Capture the cell that displays the provided text and extract its [X, Y] central coordinate. 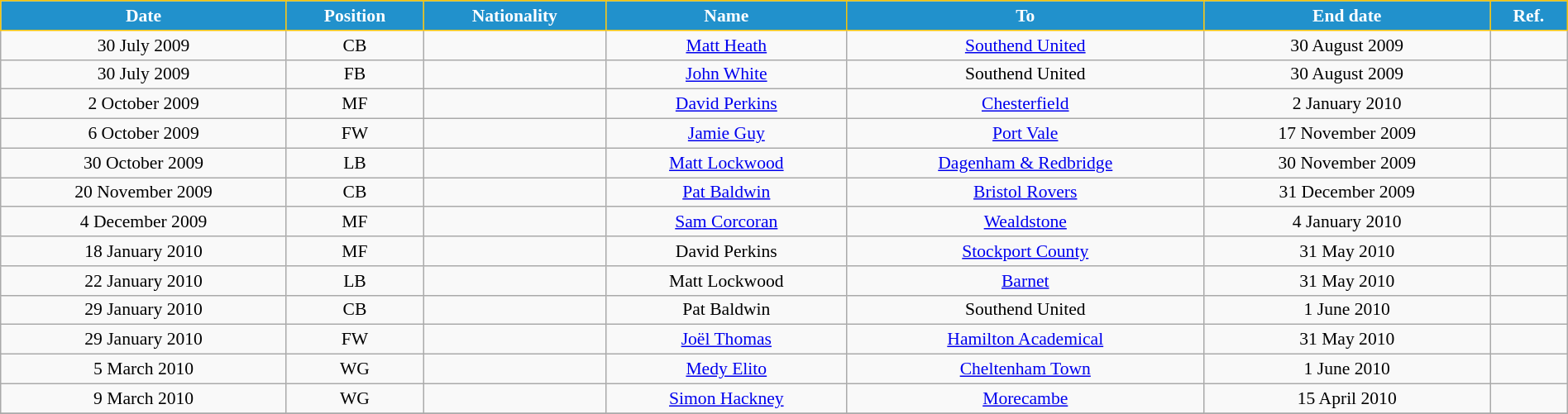
Wealdstone [1025, 222]
End date [1347, 16]
6 October 2009 [144, 134]
To [1025, 16]
5 March 2010 [144, 369]
20 November 2009 [144, 193]
30 October 2009 [144, 163]
John White [726, 74]
2 October 2009 [144, 104]
Dagenham & Redbridge [1025, 163]
Hamilton Academical [1025, 340]
Cheltenham Town [1025, 369]
4 December 2009 [144, 222]
Date [144, 16]
30 November 2009 [1347, 163]
Nationality [514, 16]
Port Vale [1025, 134]
Simon Hackney [726, 398]
Matt Heath [726, 45]
Joël Thomas [726, 340]
Chesterfield [1025, 104]
31 December 2009 [1347, 193]
Medy Elito [726, 369]
Bristol Rovers [1025, 193]
Morecambe [1025, 398]
Barnet [1025, 281]
Name [726, 16]
4 January 2010 [1347, 222]
17 November 2009 [1347, 134]
9 March 2010 [144, 398]
FB [354, 74]
Stockport County [1025, 251]
Ref. [1529, 16]
22 January 2010 [144, 281]
Sam Corcoran [726, 222]
Position [354, 16]
15 April 2010 [1347, 398]
2 January 2010 [1347, 104]
Jamie Guy [726, 134]
18 January 2010 [144, 251]
